Detect which cell encompasses the target text, then output its (X, Y) center coordinate. 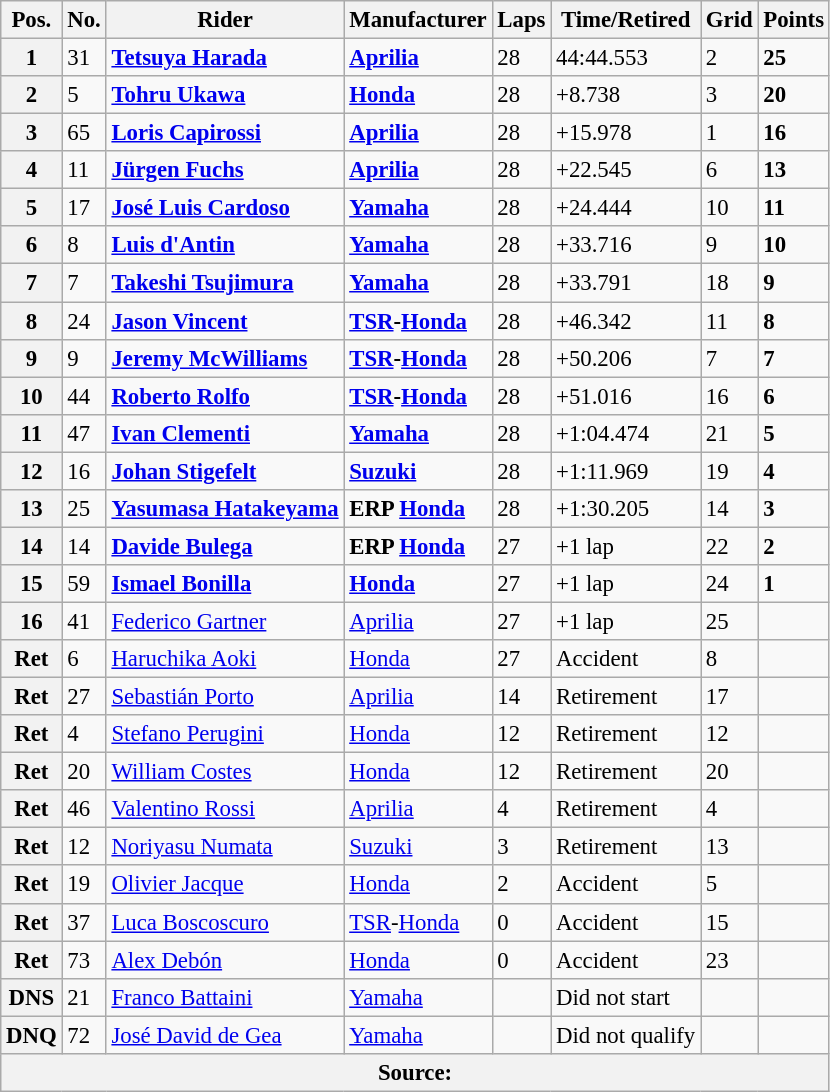
Federico Gartner (225, 621)
Yasumasa Hatakeyama (225, 509)
Alex Debón (225, 960)
Time/Retired (626, 20)
Valentino Rossi (225, 809)
73 (84, 960)
Luca Boscoscuro (225, 922)
Tohru Ukawa (225, 95)
41 (84, 621)
37 (84, 922)
Sebastián Porto (225, 697)
Takeshi Tsujimura (225, 283)
Rider (225, 20)
DNS (32, 997)
44:44.553 (626, 58)
Olivier Jacque (225, 885)
Luis d'Antin (225, 245)
Noriyasu Numata (225, 847)
Jürgen Fuchs (225, 170)
Haruchika Aoki (225, 659)
23 (730, 960)
Points (794, 20)
44 (84, 396)
William Costes (225, 772)
+33.716 (626, 245)
Grid (730, 20)
22 (730, 546)
No. (84, 20)
Pos. (32, 20)
Did not start (626, 997)
Ivan Clementi (225, 433)
Source: (416, 1073)
Stefano Perugini (225, 734)
DNQ (32, 1035)
Did not qualify (626, 1035)
46 (84, 809)
José Luis Cardoso (225, 208)
+8.738 (626, 95)
Franco Battaini (225, 997)
Manufacturer (418, 20)
+1:04.474 (626, 433)
Roberto Rolfo (225, 396)
+15.978 (626, 133)
+50.206 (626, 358)
Jason Vincent (225, 321)
47 (84, 433)
Davide Bulega (225, 546)
59 (84, 584)
+1:11.969 (626, 471)
Johan Stigefelt (225, 471)
José David de Gea (225, 1035)
+33.791 (626, 283)
Tetsuya Harada (225, 58)
Laps (522, 20)
31 (84, 58)
+51.016 (626, 396)
+1:30.205 (626, 509)
+46.342 (626, 321)
+22.545 (626, 170)
18 (730, 283)
Ismael Bonilla (225, 584)
Loris Capirossi (225, 133)
Jeremy McWilliams (225, 358)
+24.444 (626, 208)
72 (84, 1035)
65 (84, 133)
